Return the (X, Y) coordinate for the center point of the cell that contains the specified text.  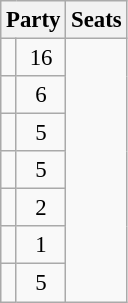
Party (34, 20)
Seats (96, 20)
6 (40, 95)
2 (40, 208)
16 (40, 58)
1 (40, 245)
